Return the [X, Y] coordinate for the center point of the cell that contains the specified text.  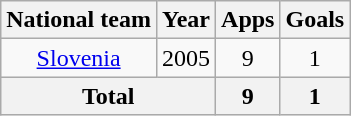
Year [186, 20]
2005 [186, 58]
Total [108, 96]
Slovenia [79, 58]
Apps [248, 20]
Goals [315, 20]
National team [79, 20]
